Find where the given text appears and provide that cell's center as (x, y) coordinate. 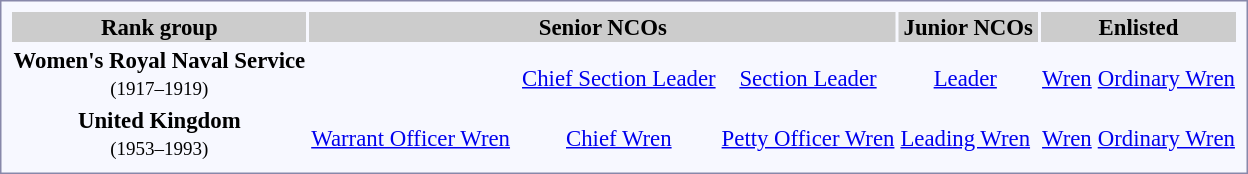
Junior NCOs (968, 27)
United Kingdom(1953–1993) (160, 134)
Women's Royal Naval Service(1917–1919) (160, 74)
Petty Officer Wren (808, 138)
Chief Wren (620, 138)
Rank group (160, 27)
Warrant Officer Wren (411, 138)
Leading Wren (966, 138)
Section Leader (808, 78)
Enlisted (1139, 27)
Senior NCOs (603, 27)
Chief Section Leader (620, 78)
Leader (966, 78)
